Determine the [x, y] coordinate at the center of the cell enclosing the given text.  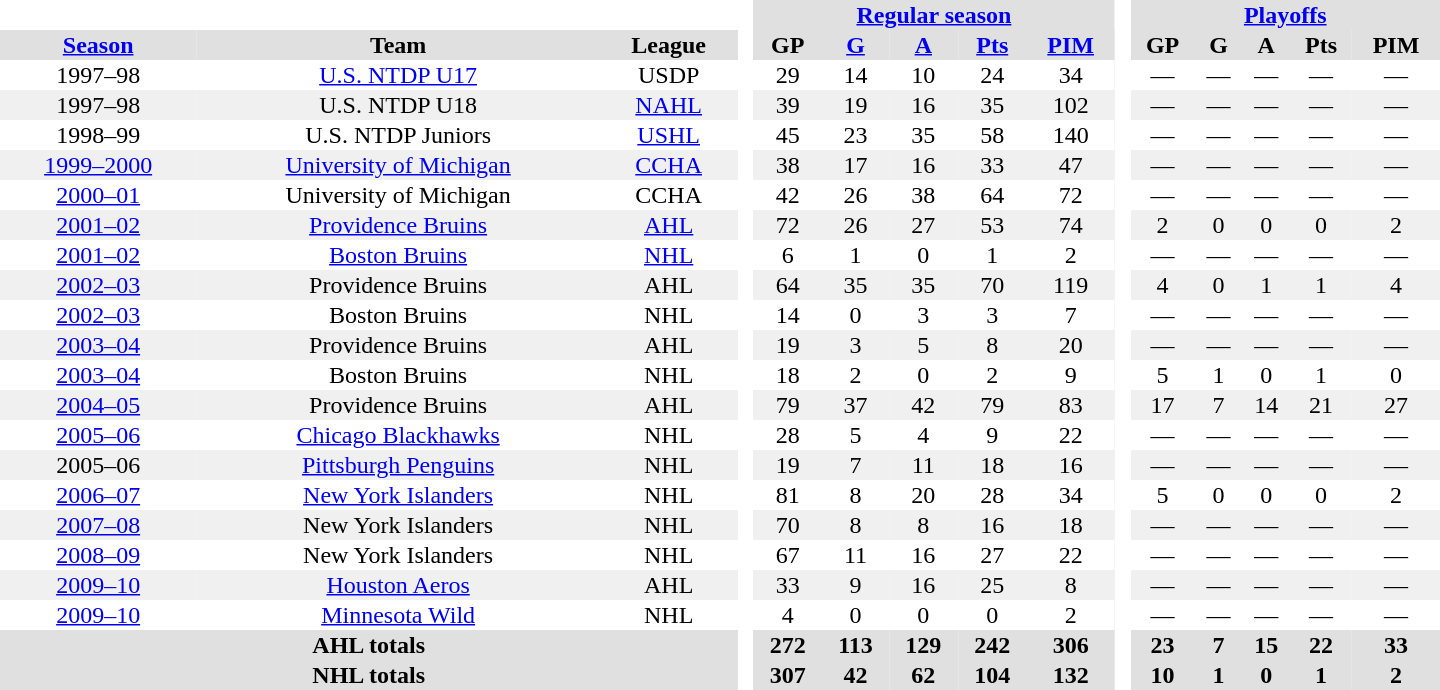
25 [992, 585]
USHL [668, 135]
AHL totals [368, 645]
2007–08 [98, 525]
21 [1321, 405]
102 [1071, 105]
Season [98, 45]
6 [788, 255]
Pittsburgh Penguins [398, 465]
24 [992, 75]
Regular season [934, 15]
NHL totals [368, 675]
113 [856, 645]
67 [788, 555]
Chicago Blackhawks [398, 435]
1998–99 [98, 135]
Minnesota Wild [398, 615]
272 [788, 645]
140 [1071, 135]
62 [924, 675]
USDP [668, 75]
119 [1071, 285]
53 [992, 225]
2004–05 [98, 405]
74 [1071, 225]
U.S. NTDP U17 [398, 75]
58 [992, 135]
Team [398, 45]
NAHL [668, 105]
2000–01 [98, 195]
1999–2000 [98, 165]
29 [788, 75]
U.S. NTDP Juniors [398, 135]
307 [788, 675]
104 [992, 675]
2008–09 [98, 555]
83 [1071, 405]
45 [788, 135]
League [668, 45]
15 [1266, 645]
81 [788, 495]
2006–07 [98, 495]
Houston Aeros [398, 585]
37 [856, 405]
242 [992, 645]
129 [924, 645]
39 [788, 105]
306 [1071, 645]
47 [1071, 165]
Playoffs [1285, 15]
U.S. NTDP U18 [398, 105]
132 [1071, 675]
